Locate the cell with the specified text and output its [X, Y] center coordinate. 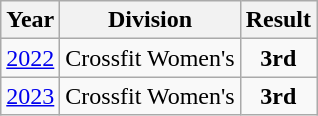
Division [150, 20]
Year [30, 20]
2022 [30, 58]
2023 [30, 96]
Result [278, 20]
